Determine the (x, y) coordinate at the center of the cell enclosing the given text.  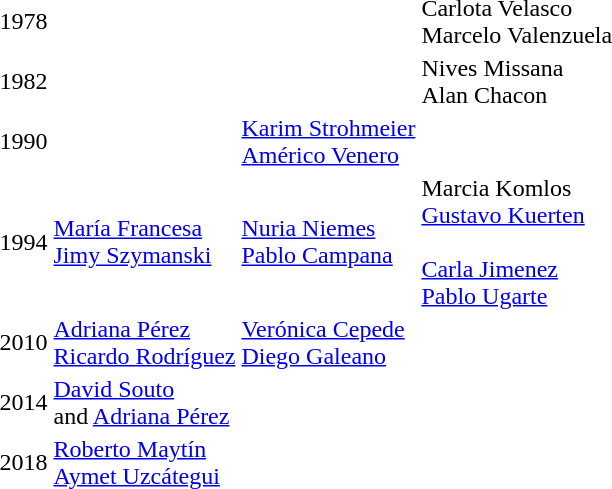
Adriana PérezRicardo Rodríguez (144, 342)
Verónica CepedeDiego Galeano (328, 342)
María FrancesaJimy Szymanski (144, 242)
Nuria NiemesPablo Campana (328, 242)
David Souto and Adriana Pérez (144, 402)
Karim StrohmeierAmérico Venero (328, 142)
